Locate the cell with the specified text and output its [x, y] center coordinate. 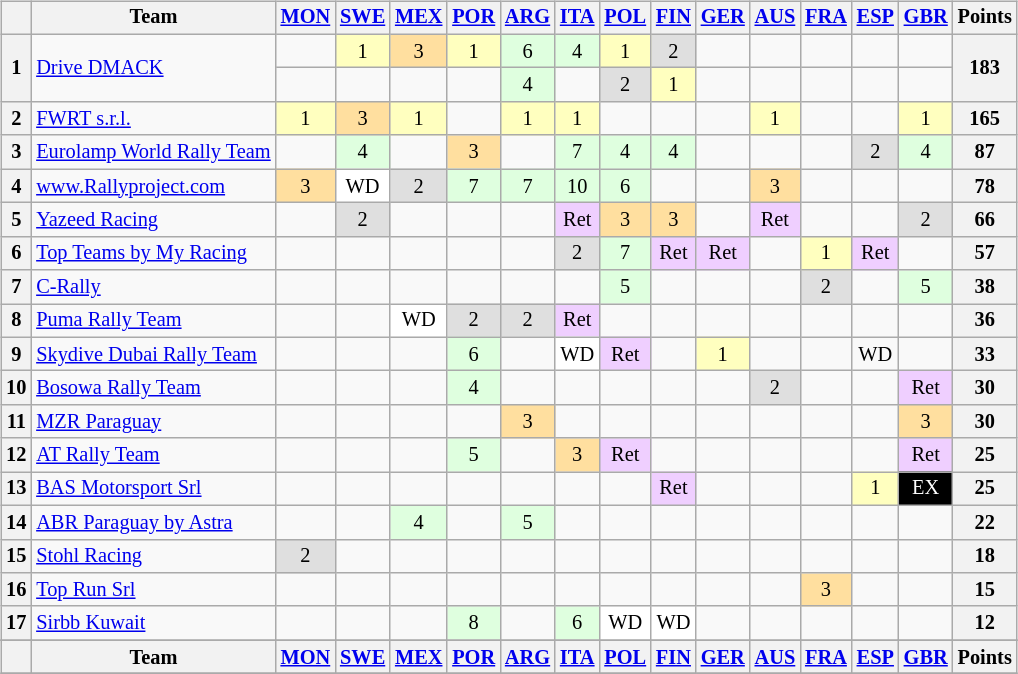
C-Rally [153, 287]
38 [985, 287]
Bosowa Rally Team [153, 388]
11 [16, 422]
Drive DMACK [153, 68]
Stohl Racing [153, 556]
AT Rally Team [153, 455]
EX [926, 489]
Yazeed Racing [153, 220]
www.Rallyproject.com [153, 186]
Top Teams by My Racing [153, 253]
87 [985, 152]
17 [16, 623]
165 [985, 119]
22 [985, 522]
183 [985, 68]
13 [16, 489]
MZR Paraguay [153, 422]
57 [985, 253]
BAS Motorsport Srl [153, 489]
Eurolamp World Rally Team [153, 152]
78 [985, 186]
18 [985, 556]
Sirbb Kuwait [153, 623]
Skydive Dubai Rally Team [153, 354]
16 [16, 590]
ABR Paraguay by Astra [153, 522]
FWRT s.r.l. [153, 119]
Puma Rally Team [153, 321]
66 [985, 220]
Top Run Srl [153, 590]
14 [16, 522]
9 [16, 354]
33 [985, 354]
36 [985, 321]
